Pinpoint the cell where the given text exists, returning its (X, Y) midpoint coordinate. 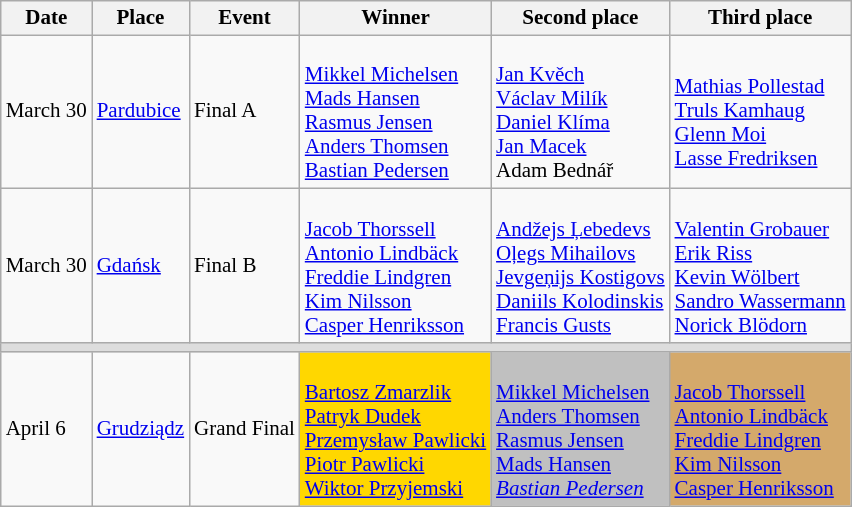
Mikkel MichelsenAnders ThomsenRasmus JensenMads HansenBastian Pedersen (580, 429)
Bartosz ZmarzlikPatryk DudekPrzemysław PawlickiPiotr PawlickiWiktor Przyjemski (396, 429)
Grudziądz (140, 429)
Date (46, 18)
Mathias PollestadTruls KamhaugGlenn MoiLasse Fredriksen (760, 112)
Grand Final (244, 429)
Final A (244, 112)
Valentin GrobauerErik RissKevin WölbertSandro WassermannNorick Blödorn (760, 266)
Event (244, 18)
Place (140, 18)
Third place (760, 18)
Jan KvěchVáclav MilíkDaniel KlímaJan MacekAdam Bednář (580, 112)
Second place (580, 18)
Andžejs ĻebedevsOļegs MihailovsJevgeņijs KostigovsDaniils KolodinskisFrancis Gusts (580, 266)
Mikkel MichelsenMads HansenRasmus JensenAnders ThomsenBastian Pedersen (396, 112)
April 6 (46, 429)
Gdańsk (140, 266)
Final B (244, 266)
Pardubice (140, 112)
Winner (396, 18)
